Pinpoint the cell where the given text exists, returning its [x, y] midpoint coordinate. 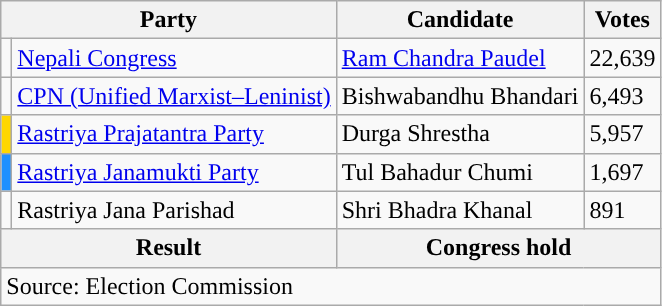
Durga Shrestha [460, 134]
Nepali Congress [174, 58]
Result [168, 248]
Rastriya Prajatantra Party [174, 134]
891 [622, 210]
6,493 [622, 96]
5,957 [622, 134]
Congress hold [498, 248]
Rastriya Jana Parishad [174, 210]
CPN (Unified Marxist–Leninist) [174, 96]
Bishwabandhu Bhandari [460, 96]
1,697 [622, 172]
Ram Chandra Paudel [460, 58]
Source: Election Commission [331, 286]
Party [168, 20]
22,639 [622, 58]
Tul Bahadur Chumi [460, 172]
Candidate [460, 20]
Rastriya Janamukti Party [174, 172]
Shri Bhadra Khanal [460, 210]
Votes [622, 20]
